Detect which cell encompasses the target text, then output its (x, y) center coordinate. 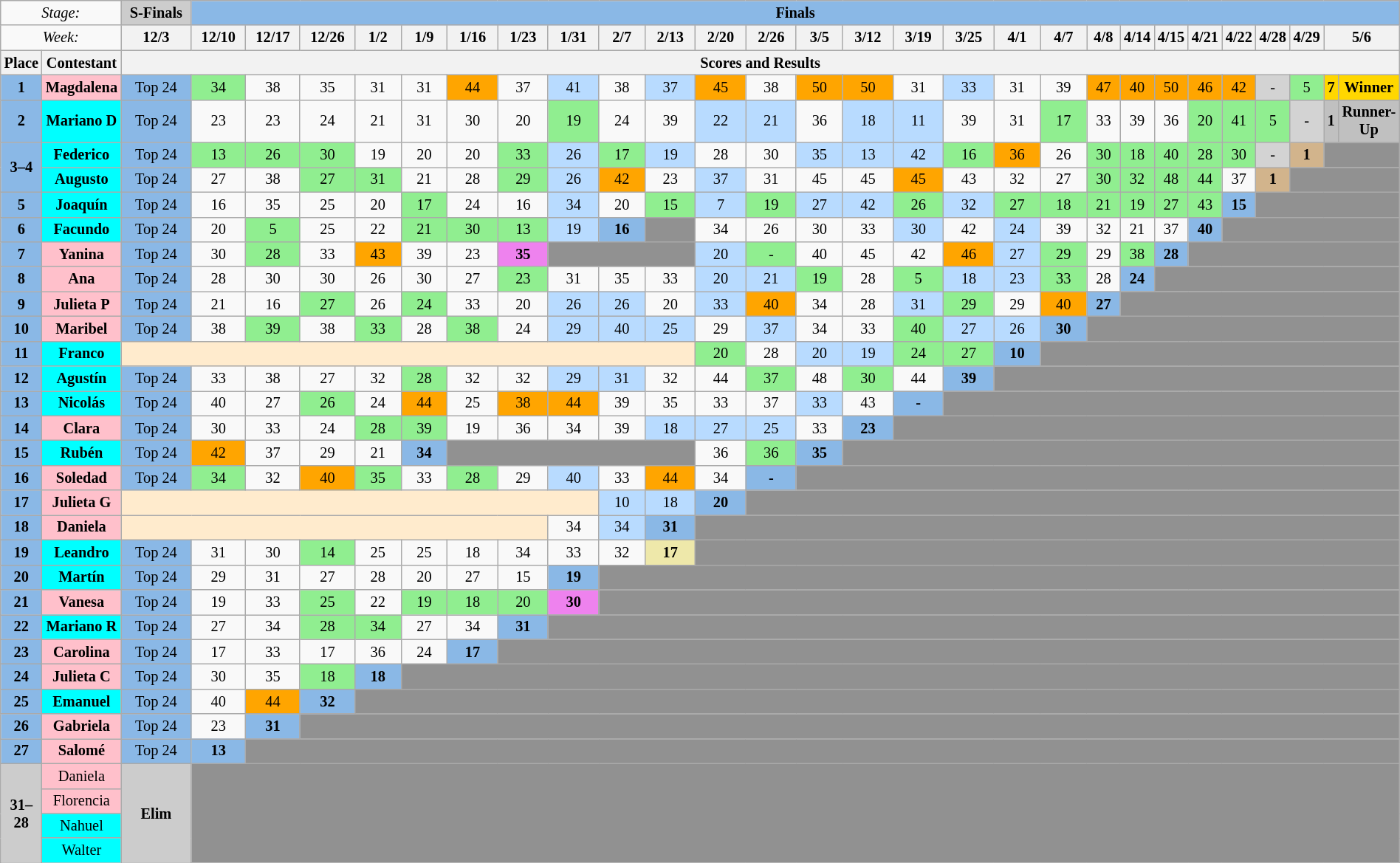
8 (21, 279)
Martín (81, 577)
1/16 (473, 38)
4/7 (1063, 38)
12/26 (327, 38)
Place (21, 63)
Julieta P (81, 304)
Ana (81, 279)
1/31 (573, 38)
Finals (795, 13)
3/19 (919, 38)
Stage: (61, 13)
Joaquín (81, 204)
Nahuel (81, 825)
Clara (81, 428)
Mariano D (81, 121)
4/15 (1171, 38)
2 (21, 121)
Scores and Results (761, 63)
Magdalena (81, 87)
2/13 (670, 38)
4/28 (1273, 38)
2/26 (771, 38)
12/3 (157, 38)
Agustín (81, 379)
1/9 (424, 38)
4/1 (1018, 38)
4/22 (1239, 38)
Salomé (81, 751)
Mariano R (81, 627)
3/12 (868, 38)
Week: (61, 38)
Leandro (81, 552)
3/25 (969, 38)
Julieta G (81, 503)
4/14 (1137, 38)
Franco (81, 354)
Nicolás (81, 403)
Florencia (81, 801)
Runner-Up (1369, 121)
5/6 (1362, 38)
Facundo (81, 230)
9 (21, 304)
4/29 (1307, 38)
2/7 (622, 38)
3/5 (820, 38)
Walter (81, 850)
1/2 (378, 38)
Emanuel (81, 701)
12 (21, 379)
Augusto (81, 179)
Carolina (81, 652)
Julieta C (81, 676)
Yanina (81, 254)
S-Finals (157, 13)
Maribel (81, 329)
Soledad (81, 478)
1/23 (523, 38)
Elim (157, 814)
12/17 (273, 38)
31–28 (21, 814)
4/21 (1205, 38)
Rubén (81, 453)
Federico (81, 155)
Winner (1369, 87)
12/10 (219, 38)
6 (21, 230)
47 (1103, 87)
Contestant (81, 63)
Vanesa (81, 602)
3–4 (21, 167)
Gabriela (81, 726)
2/20 (721, 38)
4/8 (1103, 38)
